Scan for the cell matching the given text and deliver its [x, y] coordinate at center. 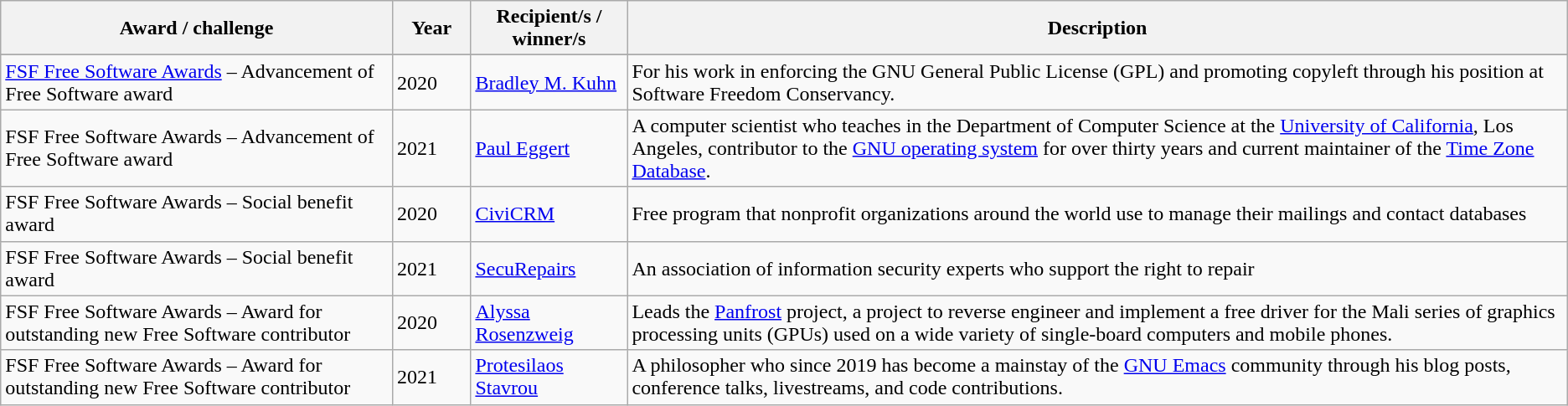
CiviCRM [549, 214]
Year [431, 28]
Protesilaos Stavrou [549, 377]
Free program that nonprofit organizations around the world use to manage their mailings and contact databases [1097, 214]
Recipient/s / winner/s [549, 28]
Paul Eggert [549, 148]
Description [1097, 28]
Award / challenge [197, 28]
Alyssa Rosenzweig [549, 323]
An association of information security experts who support the right to repair [1097, 268]
Bradley M. Kuhn [549, 82]
SecuRepairs [549, 268]
For his work in enforcing the GNU General Public License (GPL) and promoting copyleft through his position at Software Freedom Conservancy. [1097, 82]
